Return [X, Y] of the center of cell containing provided text 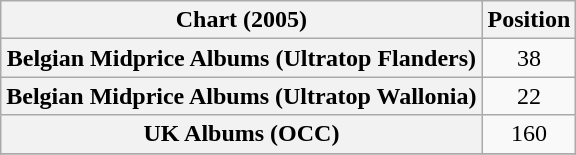
Belgian Midprice Albums (Ultratop Wallonia) [242, 96]
160 [529, 134]
Belgian Midprice Albums (Ultratop Flanders) [242, 58]
Chart (2005) [242, 20]
UK Albums (OCC) [242, 134]
38 [529, 58]
Position [529, 20]
22 [529, 96]
